Capture the cell that displays the provided text and extract its (X, Y) central coordinate. 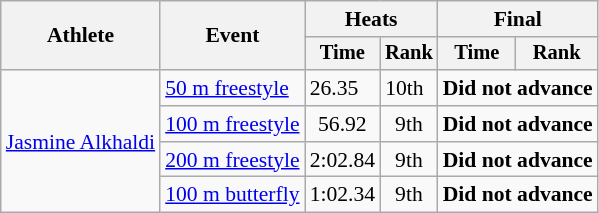
10th (409, 88)
Heats (372, 19)
Event (232, 36)
1:02.34 (342, 195)
Final (518, 19)
100 m freestyle (232, 124)
100 m butterfly (232, 195)
50 m freestyle (232, 88)
2:02.84 (342, 160)
26.35 (342, 88)
Athlete (80, 36)
Jasmine Alkhaldi (80, 141)
56.92 (342, 124)
200 m freestyle (232, 160)
